Output the [x, y] coordinate of the center of the cell containing the given text.  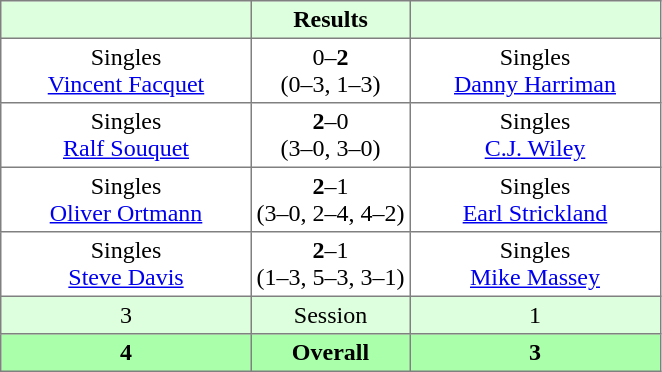
0–2(0–3, 1–3) [330, 70]
Overall [330, 353]
2–0(3–0, 3–0) [330, 135]
SinglesMike Massey [535, 264]
2–1(1–3, 5–3, 3–1) [330, 264]
Results [330, 20]
SinglesOliver Ortmann [126, 199]
1 [535, 315]
SinglesDanny Harriman [535, 70]
SinglesVincent Facquet [126, 70]
SinglesEarl Strickland [535, 199]
2–1(3–0, 2–4, 4–2) [330, 199]
SinglesC.J. Wiley [535, 135]
SinglesRalf Souquet [126, 135]
4 [126, 353]
SinglesSteve Davis [126, 264]
Session [330, 315]
